Search for the cell housing the specified text and yield its (X, Y) center coordinate. 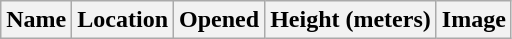
Name (36, 20)
Location (123, 20)
Opened (220, 20)
Height (meters) (351, 20)
Image (474, 20)
